Identify which cell holds the provided text, then report its (x, y) central coordinate. 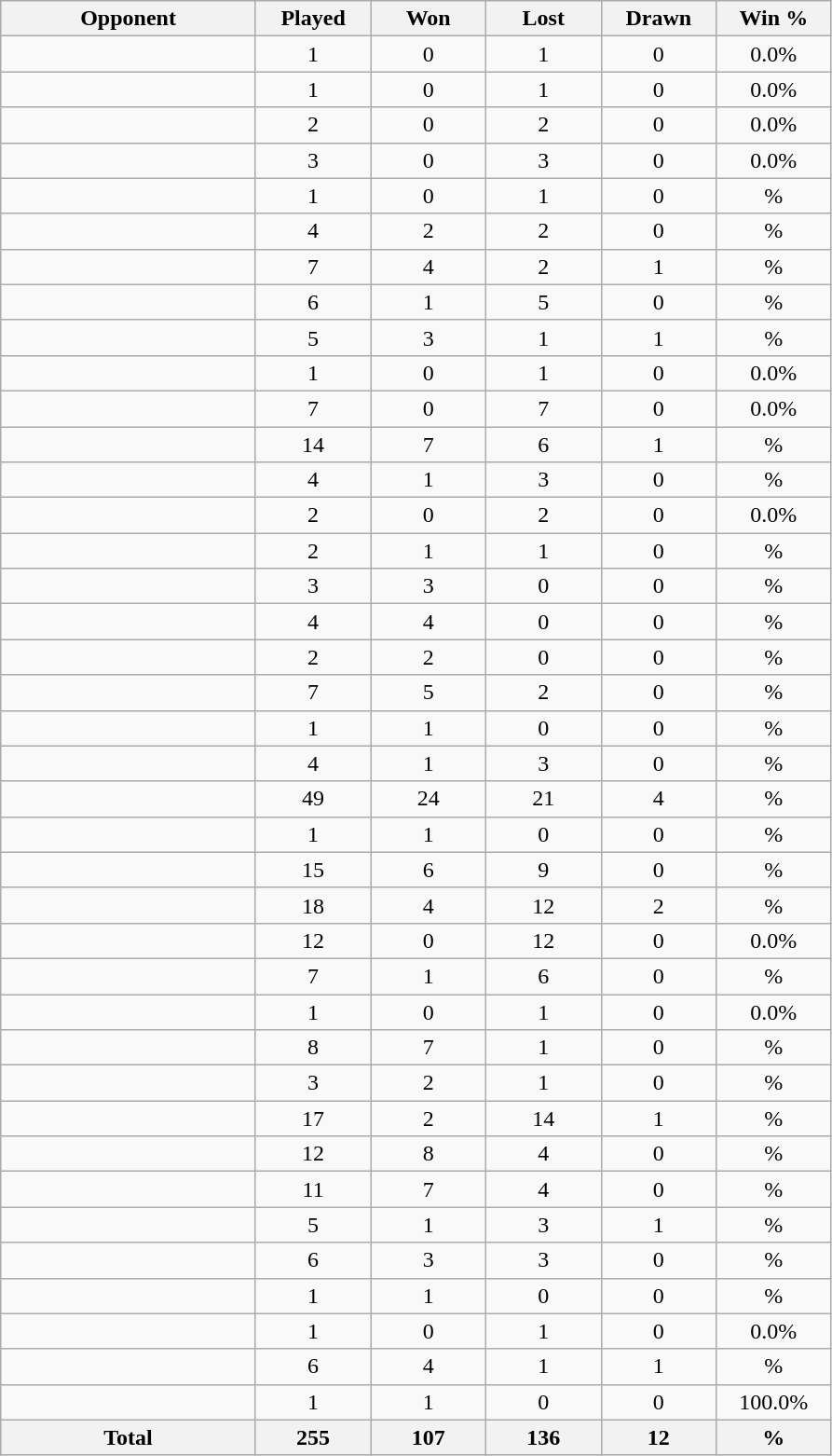
15 (313, 870)
Won (429, 19)
Drawn (659, 19)
Total (129, 1437)
136 (543, 1437)
11 (313, 1189)
17 (313, 1119)
Played (313, 19)
49 (313, 799)
24 (429, 799)
Win % (774, 19)
107 (429, 1437)
Opponent (129, 19)
9 (543, 870)
Lost (543, 19)
21 (543, 799)
255 (313, 1437)
18 (313, 905)
100.0% (774, 1402)
